Locate the cell with the specified text and output its [X, Y] center coordinate. 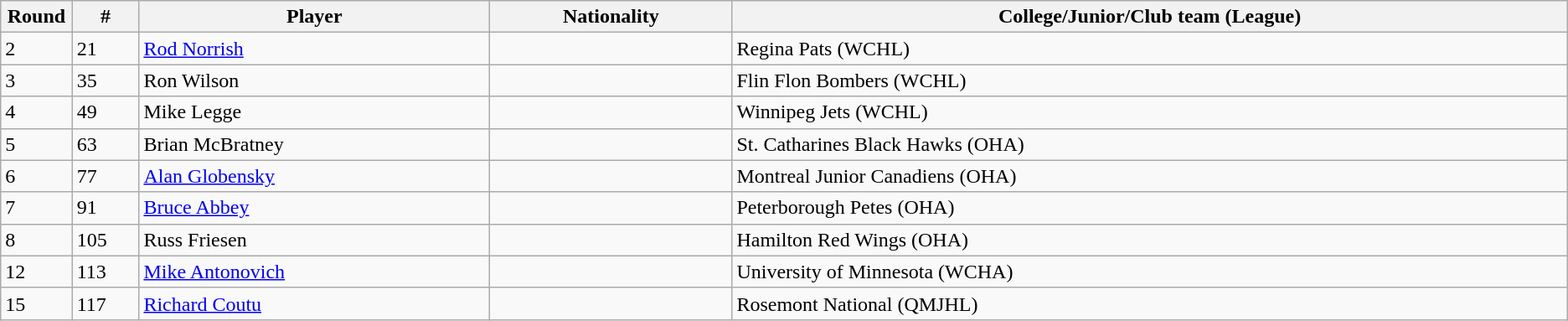
Russ Friesen [315, 240]
Round [37, 17]
# [106, 17]
77 [106, 176]
63 [106, 144]
St. Catharines Black Hawks (OHA) [1149, 144]
105 [106, 240]
Rosemont National (QMJHL) [1149, 303]
2 [37, 49]
Player [315, 17]
Regina Pats (WCHL) [1149, 49]
3 [37, 80]
5 [37, 144]
Bruce Abbey [315, 208]
College/Junior/Club team (League) [1149, 17]
21 [106, 49]
Flin Flon Bombers (WCHL) [1149, 80]
Ron Wilson [315, 80]
15 [37, 303]
Mike Antonovich [315, 272]
35 [106, 80]
Peterborough Petes (OHA) [1149, 208]
Mike Legge [315, 112]
12 [37, 272]
Rod Norrish [315, 49]
113 [106, 272]
University of Minnesota (WCHA) [1149, 272]
6 [37, 176]
49 [106, 112]
Montreal Junior Canadiens (OHA) [1149, 176]
Richard Coutu [315, 303]
Nationality [611, 17]
4 [37, 112]
Hamilton Red Wings (OHA) [1149, 240]
Winnipeg Jets (WCHL) [1149, 112]
91 [106, 208]
Brian McBratney [315, 144]
117 [106, 303]
8 [37, 240]
Alan Globensky [315, 176]
7 [37, 208]
